Pinpoint the cell where the given text exists, returning its (X, Y) midpoint coordinate. 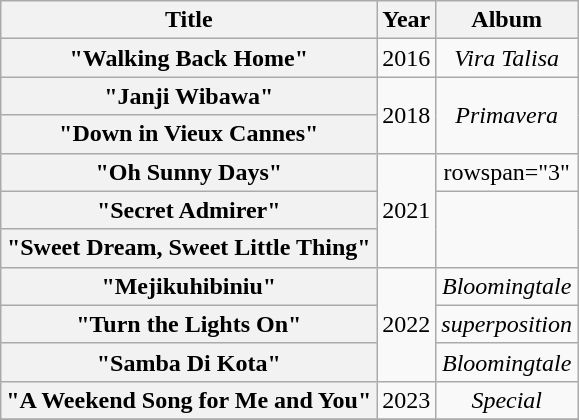
"Down in Vieux Cannes" (189, 134)
"A Weekend Song for Me and You" (189, 400)
2016 (406, 58)
"Sweet Dream, Sweet Little Thing" (189, 248)
Album (507, 20)
2018 (406, 115)
"Turn the Lights On" (189, 324)
2022 (406, 324)
"Mejikuhibiniu" (189, 286)
superposition (507, 324)
Title (189, 20)
"Secret Admirer" (189, 210)
Vira Talisa (507, 58)
"Walking Back Home" (189, 58)
"Oh Sunny Days" (189, 172)
"Samba Di Kota" (189, 362)
2023 (406, 400)
"Janji Wibawa" (189, 96)
Primavera (507, 115)
2021 (406, 210)
Special (507, 400)
rowspan="3" (507, 172)
Year (406, 20)
